Determine the (X, Y) coordinate at the center of the cell enclosing the given text.  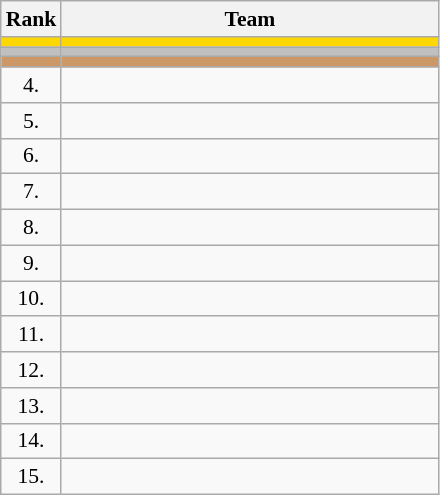
10. (32, 299)
5. (32, 121)
15. (32, 477)
11. (32, 335)
8. (32, 228)
9. (32, 263)
14. (32, 441)
4. (32, 85)
Rank (32, 19)
Team (250, 19)
7. (32, 192)
13. (32, 406)
6. (32, 156)
12. (32, 370)
